Output the [X, Y] coordinate of the center of the cell containing the given text.  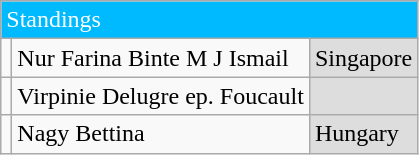
Hungary [363, 134]
Nur Farina Binte M J Ismail [161, 58]
Singapore [363, 58]
Virpinie Delugre ep. Foucault [161, 96]
Nagy Bettina [161, 134]
Standings [210, 20]
